From the cell containing the given text, extract its center point as (X, Y) coordinate. 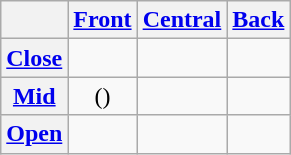
Open (34, 134)
Mid (34, 96)
Back (258, 20)
() (102, 96)
Close (34, 58)
Central (182, 20)
Front (102, 20)
